From the cell containing the given text, extract its center point as [X, Y] coordinate. 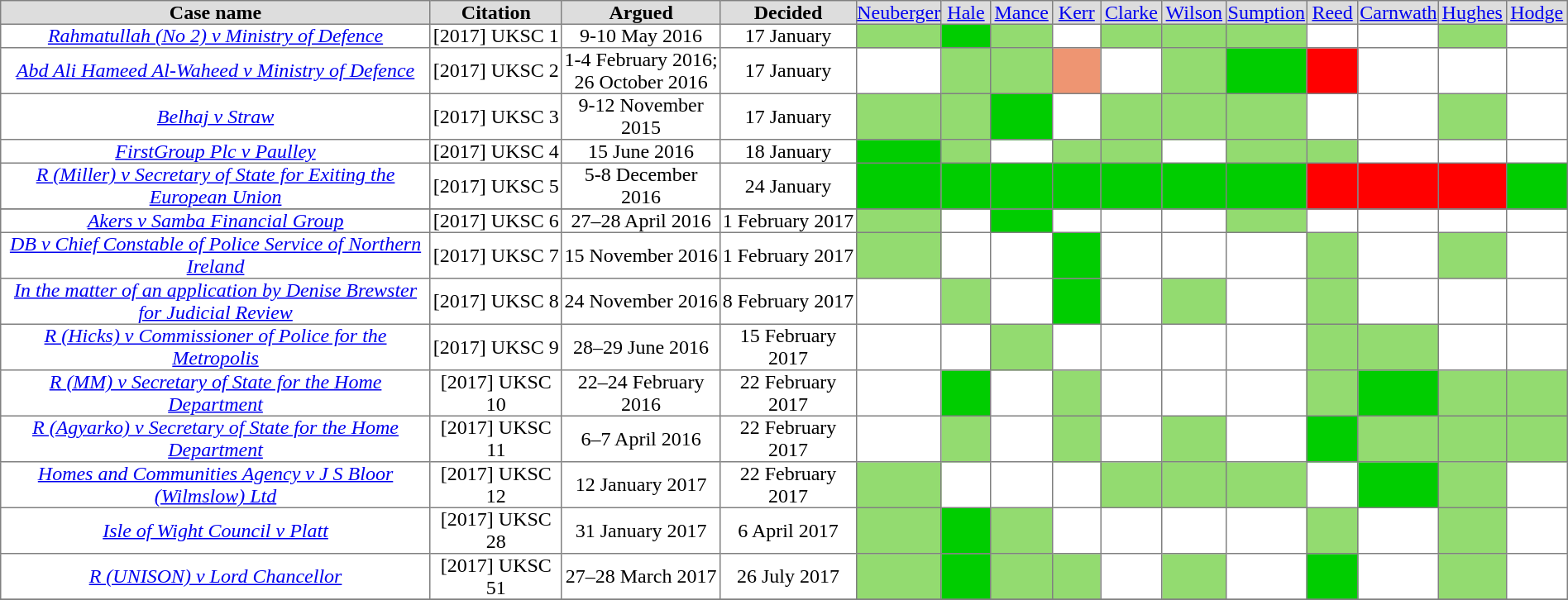
6 April 2017 [788, 531]
Akers v Samba Financial Group [216, 221]
31 January 2017 [641, 531]
Wilson [1194, 12]
5-8 December 2016 [641, 186]
Case name [216, 12]
R (Agyarko) v Secretary of State for the Home Department [216, 439]
6–7 April 2016 [641, 439]
[2017] UKSC 28 [496, 531]
9-12 November 2015 [641, 117]
18 January [788, 151]
[2017] UKSC 11 [496, 439]
[2017] UKSC 8 [496, 302]
Clarke [1131, 12]
12 January 2017 [641, 485]
Rahmatullah (No 2) v Ministry of Defence [216, 36]
[2017] UKSC 12 [496, 485]
28–29 June 2016 [641, 347]
R (UNISON) v Lord Chancellor [216, 577]
[2017] UKSC 3 [496, 117]
22–24 February 2016 [641, 393]
Homes and Communities Agency v J S Bloor (Wilmslow) Ltd [216, 485]
15 November 2016 [641, 255]
Hughes [1472, 12]
9-10 May 2016 [641, 36]
[2017] UKSC 10 [496, 393]
Abd Ali Hameed Al-Waheed v Ministry of Defence [216, 71]
DB v Chief Constable of Police Service of Northern Ireland [216, 255]
[2017] UKSC 51 [496, 577]
Decided [788, 12]
[2017] UKSC 1 [496, 36]
15 June 2016 [641, 151]
26 July 2017 [788, 577]
[2017] UKSC 5 [496, 186]
15 February 2017 [788, 347]
In the matter of an application by Denise Brewster for Judicial Review [216, 302]
27–28 March 2017 [641, 577]
Hodge [1537, 12]
Citation [496, 12]
Belhaj v Straw [216, 117]
R (MM) v Secretary of State for the Home Department [216, 393]
R (Miller) v Secretary of State for Exiting the European Union [216, 186]
Isle of Wight Council v Platt [216, 531]
1-4 February 2016; 26 October 2016 [641, 71]
[2017] UKSC 6 [496, 221]
FirstGroup Plc v Paulley [216, 151]
Mance [1022, 12]
Reed [1332, 12]
[2017] UKSC 2 [496, 71]
R (Hicks) v Commissioner of Police for the Metropolis [216, 347]
Neuberger [898, 12]
[2017] UKSC 4 [496, 151]
[2017] UKSC 9 [496, 347]
27–28 April 2016 [641, 221]
Argued [641, 12]
8 February 2017 [788, 302]
[2017] UKSC 7 [496, 255]
24 November 2016 [641, 302]
24 January [788, 186]
Sumption [1267, 12]
Kerr [1077, 12]
Carnwath [1398, 12]
Hale [966, 12]
